Determine the [X, Y] coordinate at the center of the cell enclosing the given text.  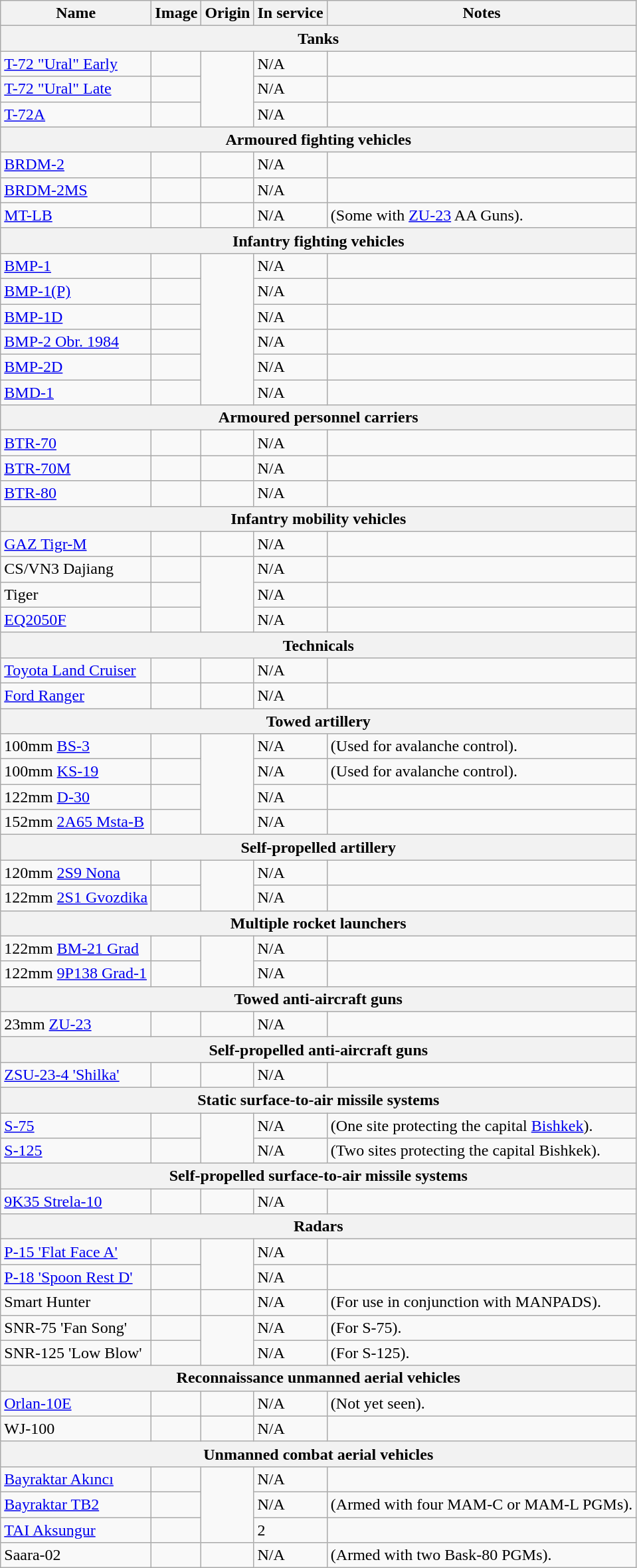
MT-LB [76, 215]
P-15 'Flat Face A' [76, 1252]
GAZ Tigr-M [76, 544]
Notes [481, 13]
Multiple rocket launchers [319, 923]
(Two sites protecting the capital Bishkek). [481, 1151]
BTR-70M [76, 468]
BRDM-2 [76, 165]
WJ-100 [76, 1429]
T-72 "Ural" Early [76, 64]
BTR-80 [76, 493]
Technicals [319, 645]
BMP-2D [76, 367]
122mm 9P138 Grad-1 [76, 974]
Infantry fighting vehicles [319, 240]
Saara-02 [76, 1555]
SNR-75 'Fan Song' [76, 1328]
BMP-2 Obr. 1984 [76, 342]
Smart Hunter [76, 1302]
BMP-1D [76, 317]
Name [76, 13]
Towed artillery [319, 721]
BRDM-2MS [76, 190]
100mm KS-19 [76, 772]
Unmanned combat aerial vehicles [319, 1454]
(For use in conjunction with MANPADS). [481, 1302]
T-72 "Ural" Late [76, 89]
TAI Aksungur [76, 1529]
BMP-1(P) [76, 291]
In service [290, 13]
T-72A [76, 114]
9K35 Strela-10 [76, 1201]
ZSU-23-4 'Shilka' [76, 1075]
122mm 2S1 Gvozdika [76, 898]
Reconnaissance unmanned aerial vehicles [319, 1378]
152mm 2A65 Msta-B [76, 822]
Self-propelled artillery [319, 847]
(For S-75). [481, 1328]
Image [177, 13]
(Some with ZU-23 AA Guns). [481, 215]
Armoured fighting vehicles [319, 139]
(For S-125). [481, 1353]
Bayraktar TB2 [76, 1504]
BMP-1 [76, 266]
EQ2050F [76, 620]
Towed anti-aircraft guns [319, 999]
Infantry mobility vehicles [319, 519]
2 [290, 1529]
S-125 [76, 1151]
(Armed with two Bask-80 PGMs). [481, 1555]
122mm BM-21 Grad [76, 948]
Self-propelled anti-aircraft guns [319, 1049]
23mm ZU-23 [76, 1024]
Origin [227, 13]
S-75 [76, 1126]
Static surface-to-air missile systems [319, 1100]
Tiger [76, 594]
120mm 2S9 Nona [76, 873]
Orlan-10E [76, 1403]
(Armed with four MAM-C or MAM-L PGMs). [481, 1504]
Radars [319, 1227]
(One site protecting the capital Bishkek). [481, 1126]
P-18 'Spoon Rest D' [76, 1277]
100mm BS-3 [76, 746]
Ford Ranger [76, 695]
Toyota Land Cruiser [76, 670]
(Not yet seen). [481, 1403]
SNR-125 'Low Blow' [76, 1353]
CS/VN3 Dajiang [76, 569]
Tanks [319, 39]
Bayraktar Akıncı [76, 1479]
Self-propelled surface-to-air missile systems [319, 1176]
BTR-70 [76, 443]
BMD-1 [76, 392]
Armoured personnel carriers [319, 418]
122mm D-30 [76, 797]
